For the text-containing cell, return its midpoint in (x, y) coordinate format. 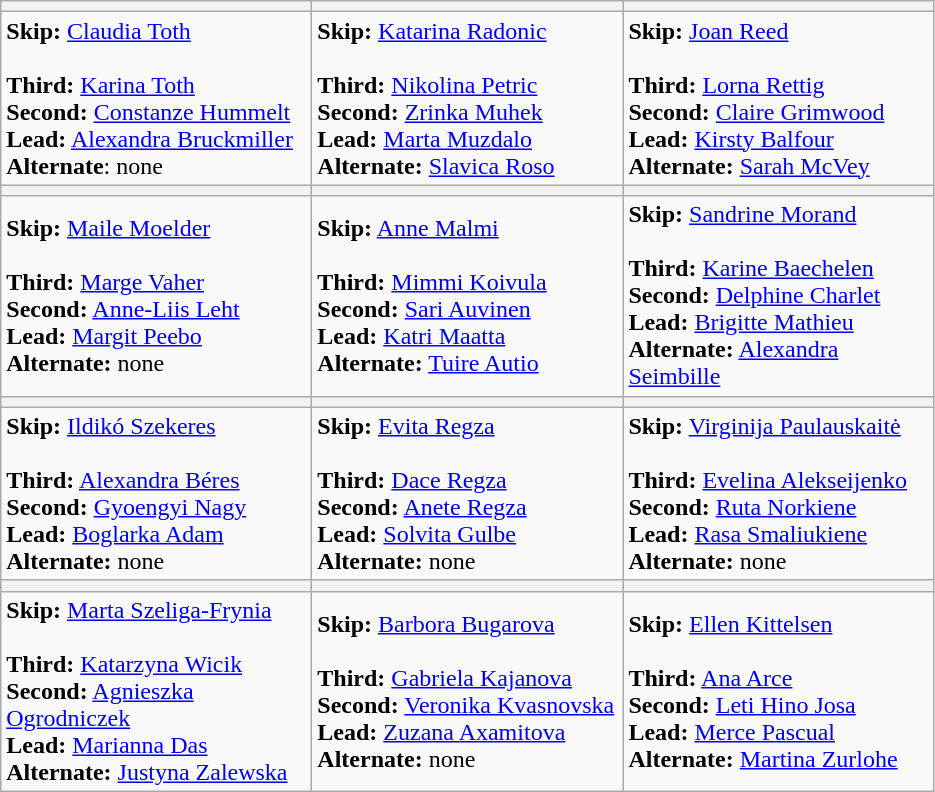
Skip: Maile Moelder Third: Marge Vaher Second: Anne-Liis Leht Lead: Margit Peebo Alternate: none (156, 296)
Skip: Ildikó Szekeres Third: Alexandra Béres Second: Gyoengyi Nagy Lead: Boglarka Adam Alternate: none (156, 494)
Skip: Joan Reed Third: Lorna Rettig Second: Claire Grimwood Lead: Kirsty Balfour Alternate: Sarah McVey (778, 98)
Skip: Virginija Paulauskaitė Third: Evelina Alekseijenko Second: Ruta Norkiene Lead: Rasa Smaliukiene Alternate: none (778, 494)
Skip: Barbora Bugarova Third: Gabriela Kajanova Second: Veronika Kvasnovska Lead: Zuzana Axamitova Alternate: none (468, 691)
Skip: Sandrine Morand Third: Karine Baechelen Second: Delphine Charlet Lead: Brigitte Mathieu Alternate: Alexandra Seimbille (778, 296)
Skip: Ellen Kittelsen Third: Ana Arce Second: Leti Hino Josa Lead: Merce Pascual Alternate: Martina Zurlohe (778, 691)
Skip: Anne Malmi Third: Mimmi Koivula Second: Sari Auvinen Lead: Katri Maatta Alternate: Tuire Autio (468, 296)
Skip: Katarina Radonic Third: Nikolina Petric Second: Zrinka Muhek Lead: Marta Muzdalo Alternate: Slavica Roso (468, 98)
Skip: Marta Szeliga-Frynia Third: Katarzyna Wicik Second: Agnieszka Ogrodniczek Lead: Marianna Das Alternate: Justyna Zalewska (156, 691)
Skip: Evita Regza Third: Dace Regza Second: Anete Regza Lead: Solvita Gulbe Alternate: none (468, 494)
Skip: Claudia Toth Third: Karina Toth Second: Constanze Hummelt Lead: Alexandra Bruckmiller Alternate: none (156, 98)
